Pinpoint the cell where the given text exists, returning its (x, y) midpoint coordinate. 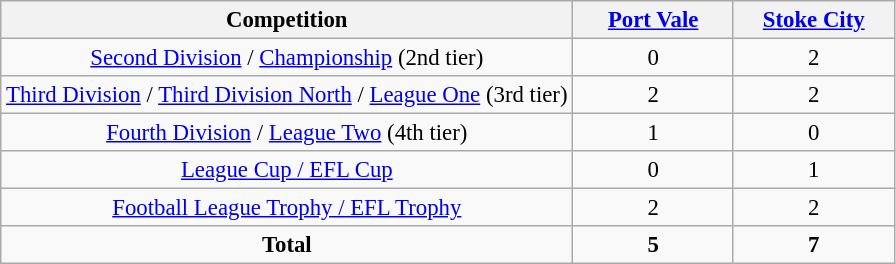
Competition (287, 20)
5 (654, 245)
Third Division / Third Division North / League One (3rd tier) (287, 95)
Football League Trophy / EFL Trophy (287, 208)
7 (814, 245)
Stoke City (814, 20)
League Cup / EFL Cup (287, 170)
Port Vale (654, 20)
Total (287, 245)
Second Division / Championship (2nd tier) (287, 58)
Fourth Division / League Two (4th tier) (287, 133)
